Identify which cell holds the provided text, then report its (X, Y) central coordinate. 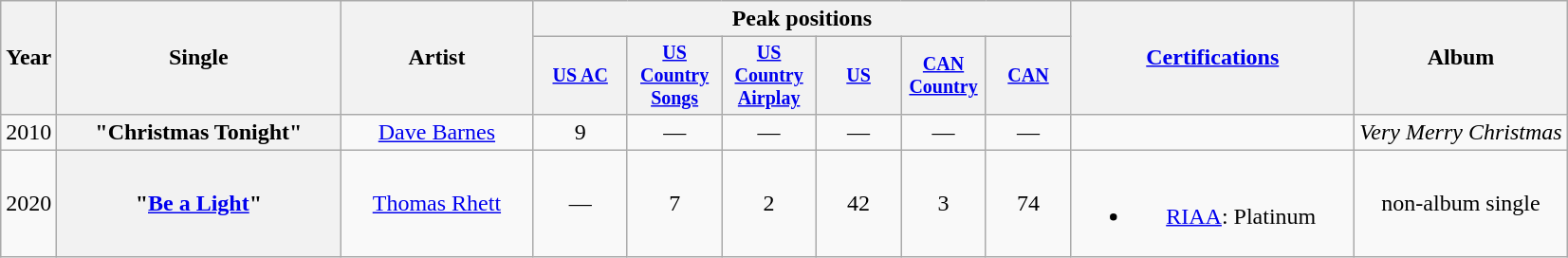
"Be a Light" (199, 203)
Certifications (1212, 58)
CAN Country (943, 76)
2 (768, 203)
Dave Barnes (436, 132)
Thomas Rhett (436, 203)
42 (858, 203)
CAN (1028, 76)
non-album single (1461, 203)
"Christmas Tonight" (199, 132)
Single (199, 58)
3 (943, 203)
US (858, 76)
Peak positions (802, 19)
US Country Songs (673, 76)
US AC (581, 76)
Very Merry Christmas (1461, 132)
2010 (28, 132)
Year (28, 58)
Album (1461, 58)
RIAA: Platinum (1212, 203)
9 (581, 132)
US Country Airplay (768, 76)
7 (673, 203)
Artist (436, 58)
2020 (28, 203)
74 (1028, 203)
